Provide the [X, Y] coordinate of the cell's center where the given text is located.  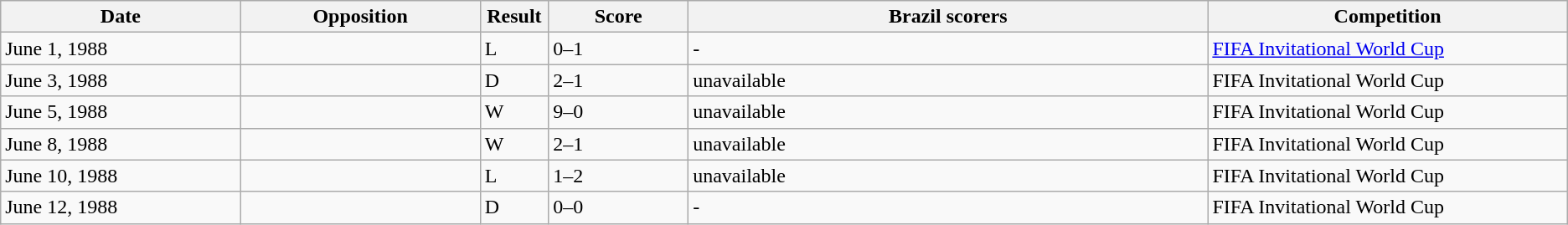
June 12, 1988 [121, 207]
June 1, 1988 [121, 49]
June 5, 1988 [121, 112]
Score [618, 17]
0–1 [618, 49]
June 8, 1988 [121, 144]
Result [514, 17]
9–0 [618, 112]
Opposition [360, 17]
Brazil scorers [948, 17]
0–0 [618, 207]
June 10, 1988 [121, 176]
1–2 [618, 176]
Competition [1387, 17]
Date [121, 17]
June 3, 1988 [121, 80]
